Scan for the cell matching the given text and deliver its (x, y) coordinate at center. 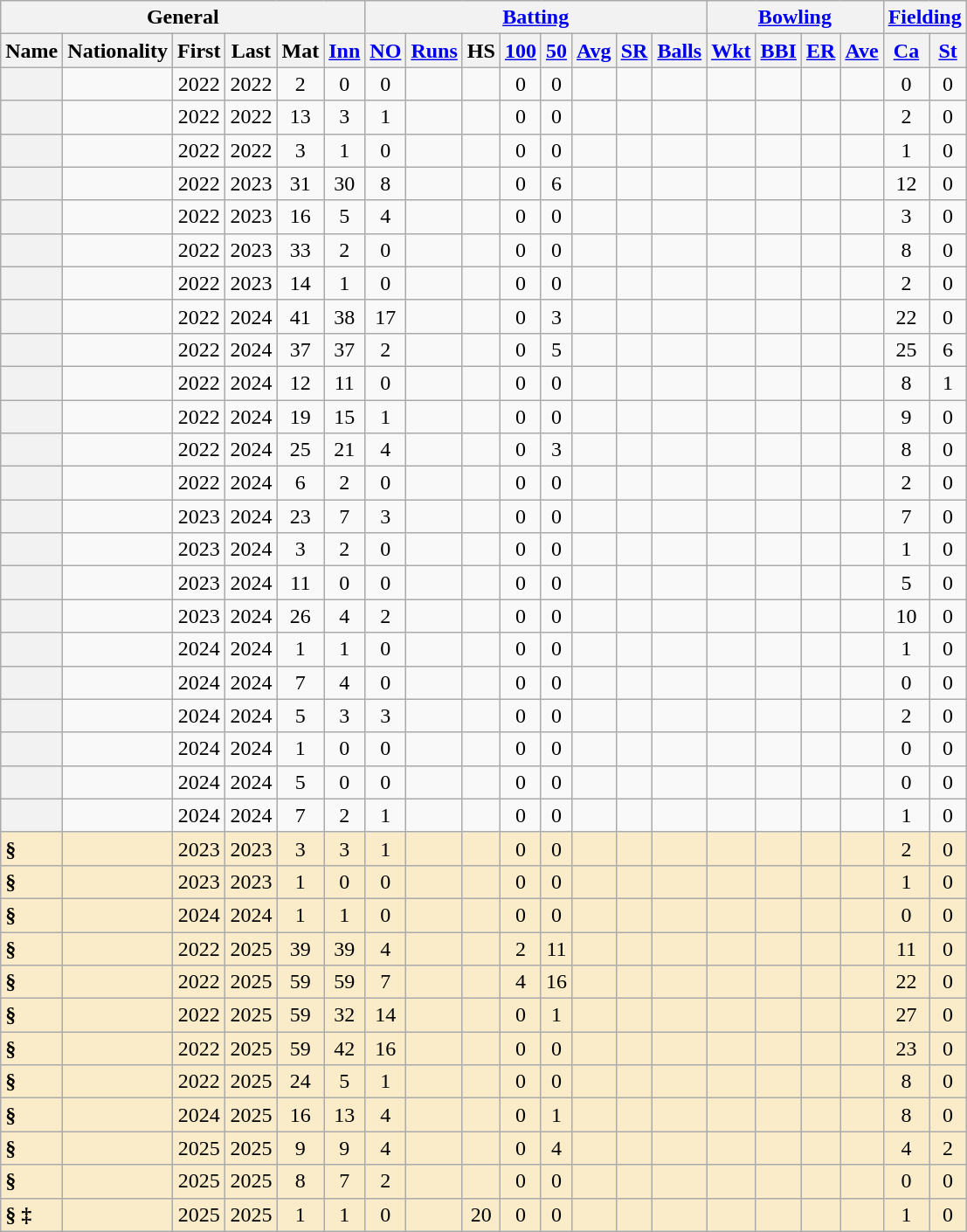
HS (480, 51)
General (183, 17)
Name (31, 51)
St (948, 51)
42 (344, 1049)
SR (634, 51)
38 (344, 316)
50 (556, 51)
Fielding (924, 17)
Last (252, 51)
§ ‡ (31, 1215)
10 (907, 616)
First (199, 51)
24 (300, 1082)
41 (300, 316)
20 (480, 1215)
30 (344, 183)
Ave (861, 51)
Avg (594, 51)
15 (344, 417)
Bowling (795, 17)
Batting (536, 17)
19 (300, 417)
Mat (300, 51)
Nationality (118, 51)
Ca (907, 51)
26 (300, 616)
Balls (680, 51)
ER (820, 51)
Wkt (731, 51)
100 (521, 51)
31 (300, 183)
17 (386, 316)
BBI (778, 51)
32 (344, 1015)
Inn (344, 51)
33 (300, 250)
NO (386, 51)
27 (907, 1015)
Runs (434, 51)
21 (344, 450)
